Detect which cell encompasses the target text, then output its [X, Y] center coordinate. 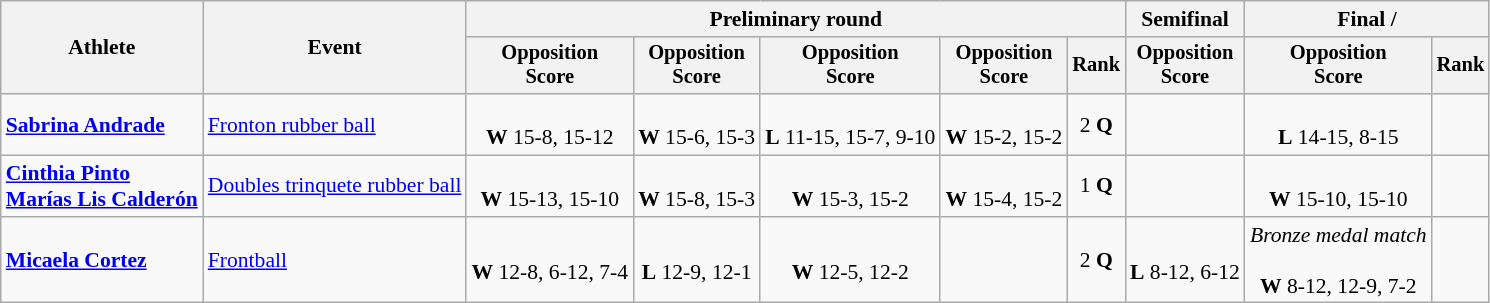
1 Q [1096, 186]
Sabrina Andrade [102, 124]
W 15-3, 15-2 [850, 186]
L 11-15, 15-7, 9-10 [850, 124]
W 15-4, 15-2 [1004, 186]
Final / [1367, 19]
Athlete [102, 48]
L 14-15, 8-15 [1338, 124]
Fronton rubber ball [335, 124]
Preliminary round [796, 19]
Event [335, 48]
W 15-8, 15-3 [696, 186]
Cinthia PintoMarías Lis Calderón [102, 186]
W 15-6, 15-3 [696, 124]
Semifinal [1185, 19]
W 15-8, 15-12 [550, 124]
2 Q [1096, 124]
W 15-2, 15-2 [1004, 124]
Doubles trinquete rubber ball [335, 186]
W 15-10, 15-10 [1338, 186]
W 15-13, 15-10 [550, 186]
